From the cell containing the given text, extract its center point as (x, y) coordinate. 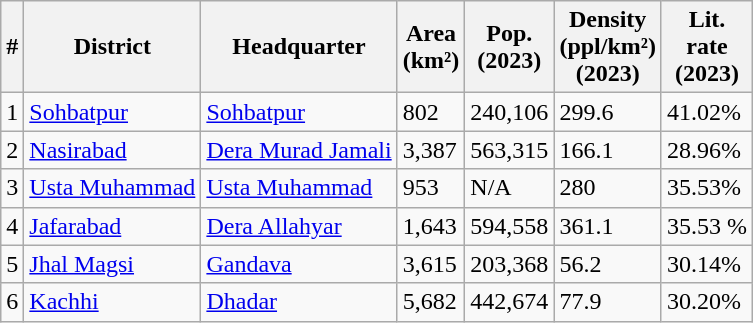
56.2 (608, 264)
Dhadar (299, 302)
Area(km²) (431, 47)
594,558 (510, 226)
N/A (510, 188)
6 (12, 302)
4 (12, 226)
361.1 (608, 226)
77.9 (608, 302)
953 (431, 188)
5 (12, 264)
802 (431, 112)
District (112, 47)
Kachhi (112, 302)
30.20% (706, 302)
203,368 (510, 264)
30.14% (706, 264)
Dera Allahyar (299, 226)
Headquarter (299, 47)
1 (12, 112)
28.96% (706, 150)
1,643 (431, 226)
3 (12, 188)
35.53% (706, 188)
41.02% (706, 112)
35.53 % (706, 226)
Jafarabad (112, 226)
280 (608, 188)
2 (12, 150)
Pop.(2023) (510, 47)
# (12, 47)
5,682 (431, 302)
Lit.rate(2023) (706, 47)
Nasirabad (112, 150)
Gandava (299, 264)
Jhal Magsi (112, 264)
Density(ppl/km²)(2023) (608, 47)
240,106 (510, 112)
299.6 (608, 112)
442,674 (510, 302)
3,615 (431, 264)
166.1 (608, 150)
563,315 (510, 150)
Dera Murad Jamali (299, 150)
3,387 (431, 150)
